Output the (x, y) coordinate of the center of the cell containing the given text.  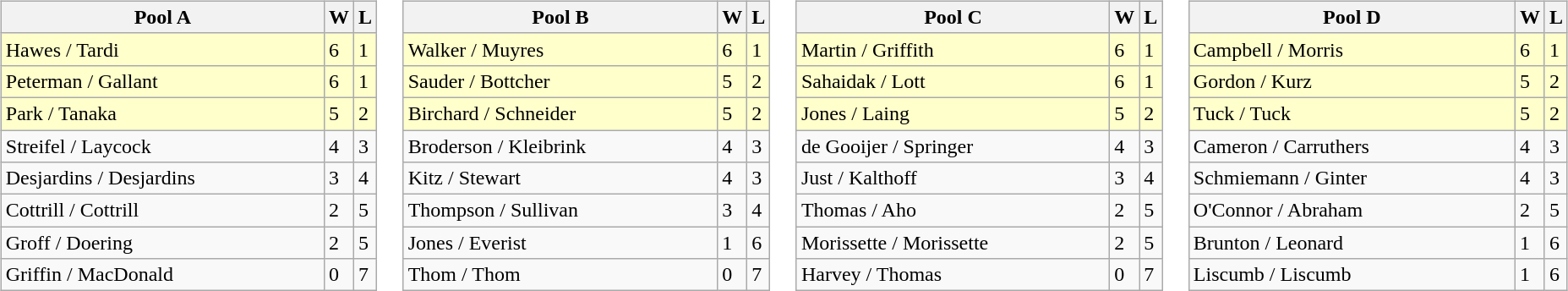
Griffin / MacDonald (162, 275)
Jones / Everist (560, 243)
Hawes / Tardi (162, 49)
Sauder / Bottcher (560, 81)
Streifel / Laycock (162, 146)
Harvey / Thomas (953, 275)
O'Connor / Abraham (1352, 211)
Park / Tanaka (162, 113)
Pool B (560, 17)
Cottrill / Cottrill (162, 211)
Birchard / Schneider (560, 113)
Desjardins / Desjardins (162, 178)
Just / Kalthoff (953, 178)
Sahaidak / Lott (953, 81)
Kitz / Stewart (560, 178)
Thomas / Aho (953, 211)
Pool D (1352, 17)
Pool A (162, 17)
de Gooijer / Springer (953, 146)
Morissette / Morissette (953, 243)
Schmiemann / Ginter (1352, 178)
Pool C (953, 17)
Martin / Griffith (953, 49)
Broderson / Kleibrink (560, 146)
Liscumb / Liscumb (1352, 275)
Walker / Muyres (560, 49)
Peterman / Gallant (162, 81)
Groff / Doering (162, 243)
Tuck / Tuck (1352, 113)
Thompson / Sullivan (560, 211)
Brunton / Leonard (1352, 243)
Jones / Laing (953, 113)
Thom / Thom (560, 275)
Cameron / Carruthers (1352, 146)
Gordon / Kurz (1352, 81)
Campbell / Morris (1352, 49)
